Extract the [x, y] coordinate from the center of the cell holding the provided text.  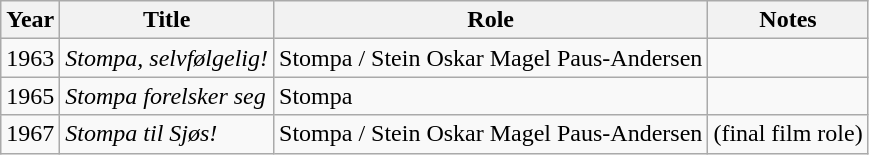
Role [491, 20]
Stompa [491, 96]
1963 [30, 58]
1967 [30, 134]
Notes [788, 20]
(final film role) [788, 134]
Stompa til Sjøs! [167, 134]
Stompa, selvfølgelig! [167, 58]
Title [167, 20]
1965 [30, 96]
Year [30, 20]
Stompa forelsker seg [167, 96]
